For the text-containing cell, return its midpoint in (x, y) coordinate format. 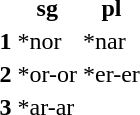
*nor (48, 41)
*or-or (48, 74)
